Detect which cell encompasses the target text, then output its (X, Y) center coordinate. 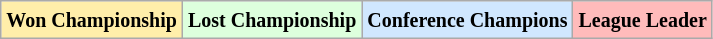
League Leader (642, 20)
Won Championship (92, 20)
Conference Champions (468, 20)
Lost Championship (272, 20)
